From the cell containing the given text, extract its center point as [x, y] coordinate. 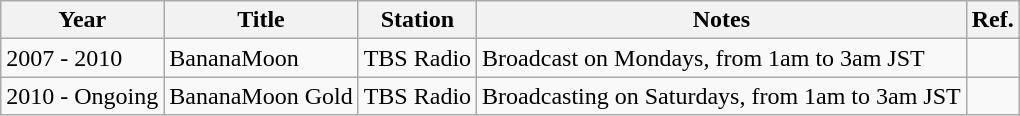
2010 - Ongoing [82, 96]
Station [417, 20]
Broadcast on Mondays, from 1am to 3am JST [722, 58]
Title [261, 20]
BananaMoon Gold [261, 96]
Ref. [992, 20]
Year [82, 20]
2007 - 2010 [82, 58]
Broadcasting on Saturdays, from 1am to 3am JST [722, 96]
Notes [722, 20]
BananaMoon [261, 58]
